Provide the (x, y) coordinate of the cell's center where the given text is located.  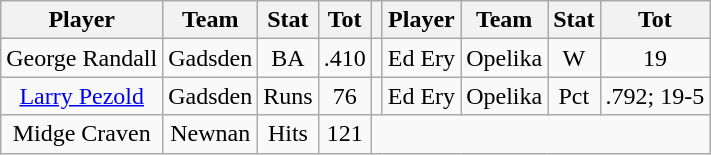
W (574, 58)
.410 (344, 58)
Midge Craven (82, 134)
Pct (574, 96)
121 (344, 134)
Larry Pezold (82, 96)
George Randall (82, 58)
.792; 19-5 (655, 96)
Hits (288, 134)
BA (288, 58)
76 (344, 96)
Runs (288, 96)
Newnan (210, 134)
19 (655, 58)
